Determine the [X, Y] coordinate at the center of the cell enclosing the given text.  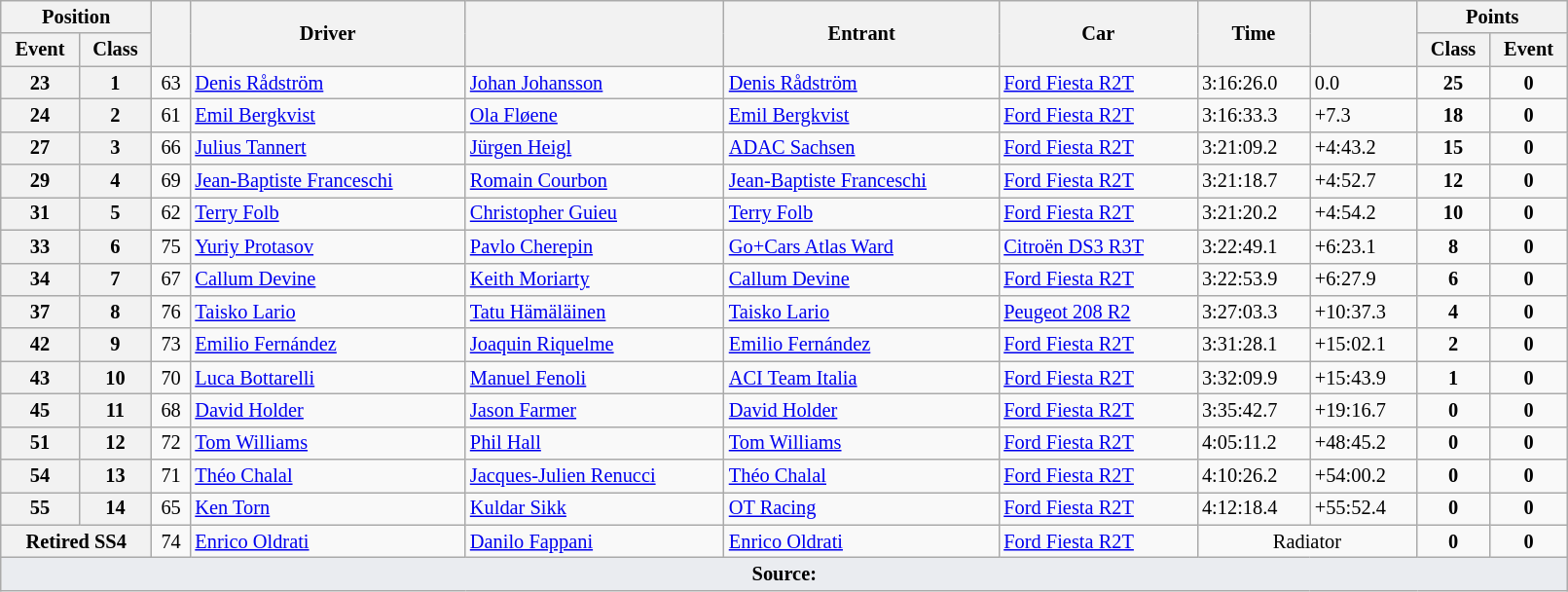
4:10:26.2 [1254, 476]
61 [171, 115]
70 [171, 378]
Position [76, 17]
Pavlo Cherepin [595, 246]
75 [171, 246]
42 [40, 345]
54 [40, 476]
69 [171, 181]
Points [1493, 17]
ACI Team Italia [861, 378]
Go+Cars Atlas Ward [861, 246]
25 [1453, 83]
+15:43.9 [1364, 378]
51 [40, 443]
23 [40, 83]
Car [1098, 33]
Jason Farmer [595, 410]
Retired SS4 [76, 541]
3:27:03.3 [1254, 312]
+4:43.2 [1364, 148]
3:21:09.2 [1254, 148]
Peugeot 208 R2 [1098, 312]
Julius Tannert [327, 148]
34 [40, 279]
ADAC Sachsen [861, 148]
7 [115, 279]
3:16:33.3 [1254, 115]
Entrant [861, 33]
43 [40, 378]
+54:00.2 [1364, 476]
Citroën DS3 R3T [1098, 246]
3:22:49.1 [1254, 246]
66 [171, 148]
0.0 [1364, 83]
65 [171, 508]
Yuriy Protasov [327, 246]
31 [40, 213]
24 [40, 115]
Radiator [1307, 541]
Romain Courbon [595, 181]
Ken Torn [327, 508]
3:21:20.2 [1254, 213]
+55:52.4 [1364, 508]
27 [40, 148]
15 [1453, 148]
Time [1254, 33]
Phil Hall [595, 443]
63 [171, 83]
3:35:42.7 [1254, 410]
+7.3 [1364, 115]
62 [171, 213]
Joaquin Riquelme [595, 345]
Ola Fløene [595, 115]
5 [115, 213]
Christopher Guieu [595, 213]
Tatu Hämäläinen [595, 312]
Manuel Fenoli [595, 378]
Danilo Fappani [595, 541]
+6:23.1 [1364, 246]
Source: [784, 573]
Keith Moriarty [595, 279]
3:31:28.1 [1254, 345]
+19:16.7 [1364, 410]
+10:37.3 [1364, 312]
37 [40, 312]
+48:45.2 [1364, 443]
Jürgen Heigl [595, 148]
Luca Bottarelli [327, 378]
Driver [327, 33]
11 [115, 410]
Jacques-Julien Renucci [595, 476]
13 [115, 476]
+15:02.1 [1364, 345]
9 [115, 345]
76 [171, 312]
Johan Johansson [595, 83]
67 [171, 279]
55 [40, 508]
Kuldar Sikk [595, 508]
3 [115, 148]
18 [1453, 115]
3:32:09.9 [1254, 378]
+4:54.2 [1364, 213]
72 [171, 443]
73 [171, 345]
33 [40, 246]
3:21:18.7 [1254, 181]
+6:27.9 [1364, 279]
3:16:26.0 [1254, 83]
OT Racing [861, 508]
71 [171, 476]
4:05:11.2 [1254, 443]
3:22:53.9 [1254, 279]
74 [171, 541]
45 [40, 410]
14 [115, 508]
68 [171, 410]
+4:52.7 [1364, 181]
29 [40, 181]
4:12:18.4 [1254, 508]
